From the cell containing the given text, extract its center point as [x, y] coordinate. 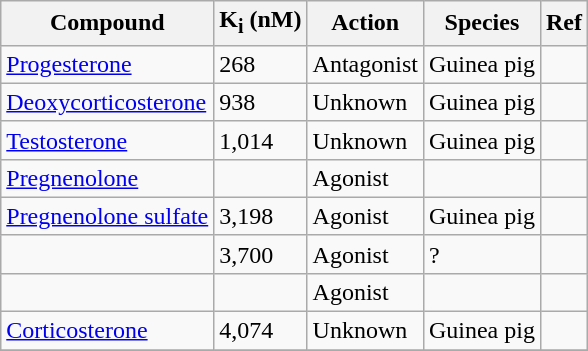
? [482, 254]
Action [365, 23]
Pregnenolone sulfate [108, 216]
Compound [108, 23]
3,198 [260, 216]
Testosterone [108, 140]
268 [260, 64]
3,700 [260, 254]
Pregnenolone [108, 178]
938 [260, 102]
Ref [564, 23]
1,014 [260, 140]
Corticosterone [108, 331]
Ki (nM) [260, 23]
Species [482, 23]
Antagonist [365, 64]
Progesterone [108, 64]
Deoxycorticosterone [108, 102]
4,074 [260, 331]
